Provide the (x, y) coordinate of the cell's center where the given text is located.  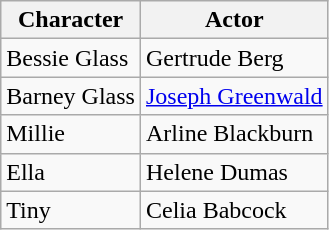
Tiny (71, 210)
Barney Glass (71, 96)
Helene Dumas (234, 172)
Ella (71, 172)
Character (71, 20)
Millie (71, 134)
Bessie Glass (71, 58)
Arline Blackburn (234, 134)
Gertrude Berg (234, 58)
Actor (234, 20)
Joseph Greenwald (234, 96)
Celia Babcock (234, 210)
